Scan for the cell matching the given text and deliver its [X, Y] coordinate at center. 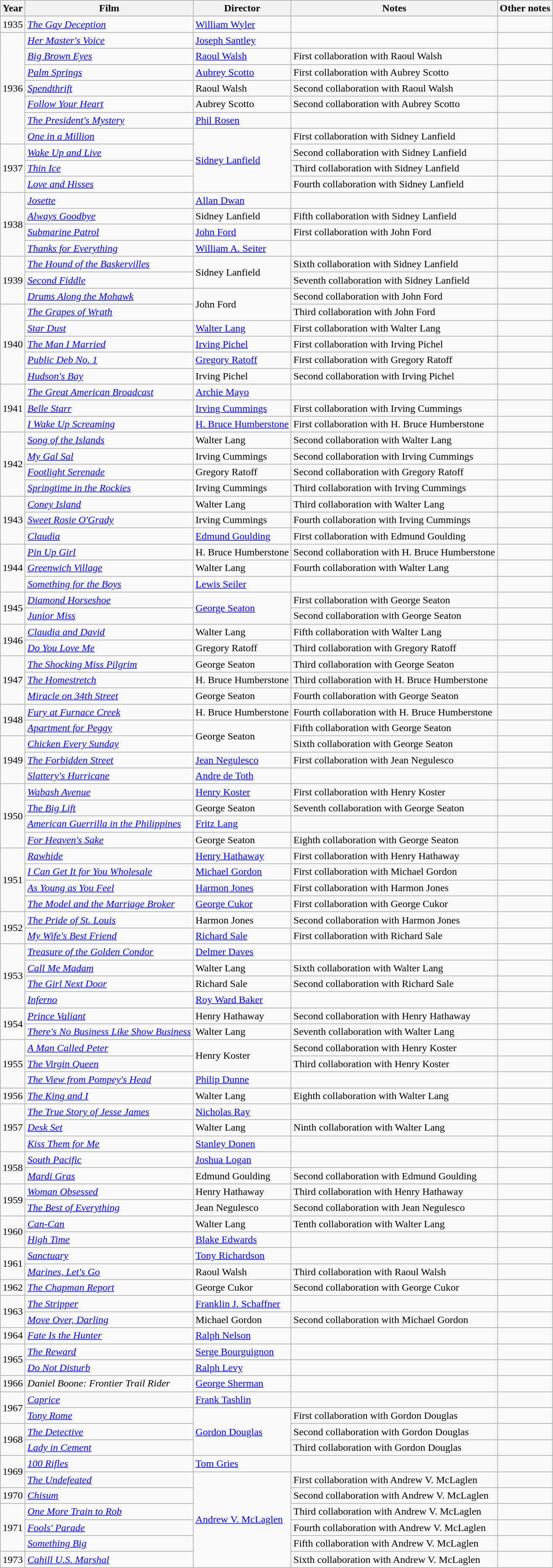
First collaboration with John Ford [394, 232]
Lady in Cement [109, 1447]
Tom Gries [242, 1463]
Fourth collaboration with H. Bruce Humberstone [394, 712]
Other notes [525, 8]
Junior Miss [109, 616]
The Virgin Queen [109, 1064]
First collaboration with George Seaton [394, 600]
Franklin J. Schaffner [242, 1304]
Second Fiddle [109, 280]
Chisum [109, 1496]
One More Train to Rob [109, 1512]
First collaboration with George Cukor [394, 904]
The Big Lift [109, 808]
Second collaboration with George Seaton [394, 616]
Big Brown Eyes [109, 56]
First collaboration with Gregory Ratoff [394, 360]
First collaboration with Sidney Lanfield [394, 136]
Fourth collaboration with Andrew V. McLaglen [394, 1528]
Tony Rome [109, 1415]
Wake Up and Live [109, 152]
I Wake Up Screaming [109, 424]
My Wife's Best Friend [109, 936]
1970 [13, 1496]
Marines, Let's Go [109, 1272]
First collaboration with Andrew V. McLaglen [394, 1479]
The Grapes of Wrath [109, 312]
1947 [13, 680]
The King and I [109, 1096]
As Young as You Feel [109, 888]
Can-Can [109, 1224]
Sanctuary [109, 1256]
The Forbidden Street [109, 760]
Sixth collaboration with Andrew V. McLaglen [394, 1560]
1965 [13, 1360]
Eighth collaboration with Walter Lang [394, 1096]
1943 [13, 520]
Coney Island [109, 504]
1941 [13, 408]
The Reward [109, 1352]
Film [109, 8]
Her Master's Voice [109, 40]
Hudson's Bay [109, 376]
Fifth collaboration with Andrew V. McLaglen [394, 1544]
My Gal Sal [109, 456]
Call Me Madam [109, 968]
Philip Dunne [242, 1080]
Move Over, Darling [109, 1320]
1938 [13, 224]
Fourth collaboration with Irving Cummings [394, 520]
The Gay Deception [109, 24]
1944 [13, 568]
Fourth collaboration with George Seaton [394, 696]
The President's Mystery [109, 120]
Third collaboration with Raoul Walsh [394, 1272]
Inferno [109, 1000]
1966 [13, 1384]
Prince Valiant [109, 1016]
Third collaboration with H. Bruce Humberstone [394, 680]
Something for the Boys [109, 584]
1946 [13, 640]
The True Story of Jesse James [109, 1112]
Treasure of the Golden Condor [109, 952]
Second collaboration with George Cukor [394, 1288]
Fools' Parade [109, 1528]
Third collaboration with Sidney Lanfield [394, 168]
Tenth collaboration with Walter Lang [394, 1224]
Do Not Disturb [109, 1368]
Sixth collaboration with Sidney Lanfield [394, 264]
1939 [13, 280]
Phil Rosen [242, 120]
Third collaboration with Irving Cummings [394, 488]
The Best of Everything [109, 1208]
A Man Called Peter [109, 1048]
Cahill U.S. Marshal [109, 1560]
Joshua Logan [242, 1160]
Drums Along the Mohawk [109, 296]
First collaboration with Richard Sale [394, 936]
Roy Ward Baker [242, 1000]
1957 [13, 1128]
1956 [13, 1096]
Eighth collaboration with George Seaton [394, 840]
Director [242, 8]
Tony Richardson [242, 1256]
1967 [13, 1408]
Second collaboration with Gregory Ratoff [394, 472]
1969 [13, 1471]
Claudia and David [109, 632]
Chicken Every Sunday [109, 744]
Gordon Douglas [242, 1431]
Fate Is the Hunter [109, 1336]
Joseph Santley [242, 40]
Slattery's Hurricane [109, 776]
Fifth collaboration with George Seaton [394, 728]
Love and Hisses [109, 184]
1935 [13, 24]
Spendthrift [109, 88]
Thin Ice [109, 168]
1951 [13, 880]
Seventh collaboration with Walter Lang [394, 1032]
William Wyler [242, 24]
1959 [13, 1200]
Serge Bourguignon [242, 1352]
Wabash Avenue [109, 792]
Fritz Lang [242, 824]
First collaboration with Michael Gordon [394, 872]
Notes [394, 8]
1971 [13, 1528]
First collaboration with Henry Hathaway [394, 856]
Submarine Patrol [109, 232]
Pin Up Girl [109, 552]
First collaboration with Irving Cummings [394, 408]
Second collaboration with Walter Lang [394, 440]
1968 [13, 1439]
Public Deb No. 1 [109, 360]
Song of the Islands [109, 440]
Second collaboration with Raoul Walsh [394, 88]
Claudia [109, 536]
Belle Starr [109, 408]
Footlight Serenade [109, 472]
100 Rifles [109, 1463]
First collaboration with Walter Lang [394, 328]
Seventh collaboration with Sidney Lanfield [394, 280]
The Girl Next Door [109, 984]
Andrew V. McLaglen [242, 1519]
Thanks for Everything [109, 248]
1960 [13, 1232]
Third collaboration with Gregory Ratoff [394, 648]
The Shocking Miss Pilgrim [109, 664]
1954 [13, 1024]
1953 [13, 976]
For Heaven's Sake [109, 840]
Second collaboration with Harmon Jones [394, 920]
Second collaboration with Aubrey Scotto [394, 104]
The Hound of the Baskervilles [109, 264]
The Chapman Report [109, 1288]
Second collaboration with Henry Koster [394, 1048]
Third collaboration with Andrew V. McLaglen [394, 1512]
Delmer Daves [242, 952]
1945 [13, 608]
High Time [109, 1240]
Always Goodbye [109, 216]
Miracle on 34th Street [109, 696]
Lewis Seiler [242, 584]
1936 [13, 88]
One in a Million [109, 136]
Ralph Nelson [242, 1336]
Second collaboration with Irving Cummings [394, 456]
1942 [13, 464]
Woman Obsessed [109, 1192]
Star Dust [109, 328]
1964 [13, 1336]
Diamond Horseshoe [109, 600]
Follow Your Heart [109, 104]
Second collaboration with Michael Gordon [394, 1320]
American Guerrilla in the Philippines [109, 824]
The View from Pompey's Head [109, 1080]
Frank Tashlin [242, 1400]
Second collaboration with Andrew V. McLaglen [394, 1496]
Sweet Rosie O'Grady [109, 520]
First collaboration with Edmund Goulding [394, 536]
The Undefeated [109, 1479]
First collaboration with H. Bruce Humberstone [394, 424]
First collaboration with Harmon Jones [394, 888]
William A. Seiter [242, 248]
Rawhide [109, 856]
1937 [13, 168]
There's No Business Like Show Business [109, 1032]
Kiss Them for Me [109, 1144]
I Can Get It for You Wholesale [109, 872]
First collaboration with Aubrey Scotto [394, 72]
Palm Springs [109, 72]
Second collaboration with John Ford [394, 296]
First collaboration with Raoul Walsh [394, 56]
Second collaboration with H. Bruce Humberstone [394, 552]
The Great American Broadcast [109, 392]
Apartment for Peggy [109, 728]
Third collaboration with Henry Koster [394, 1064]
Daniel Boone: Frontier Trail Rider [109, 1384]
1962 [13, 1288]
1973 [13, 1560]
South Pacific [109, 1160]
1948 [13, 720]
Andre de Toth [242, 776]
1961 [13, 1264]
First collaboration with Gordon Douglas [394, 1415]
First collaboration with Irving Pichel [394, 344]
Fourth collaboration with Sidney Lanfield [394, 184]
Third collaboration with Gordon Douglas [394, 1447]
Second collaboration with Richard Sale [394, 984]
Blake Edwards [242, 1240]
The Man I Married [109, 344]
George Sherman [242, 1384]
Sixth collaboration with Walter Lang [394, 968]
1955 [13, 1064]
Ralph Levy [242, 1368]
Second collaboration with Henry Hathaway [394, 1016]
Second collaboration with Edmund Goulding [394, 1176]
Second collaboration with Jean Negulesco [394, 1208]
Seventh collaboration with George Seaton [394, 808]
Nicholas Ray [242, 1112]
Greenwich Village [109, 568]
First collaboration with Henry Koster [394, 792]
Josette [109, 200]
1949 [13, 760]
The Stripper [109, 1304]
1952 [13, 928]
Ninth collaboration with Walter Lang [394, 1128]
Stanley Donen [242, 1144]
Mardi Gras [109, 1176]
Springtime in the Rockies [109, 488]
Third collaboration with Henry Hathaway [394, 1192]
Something Big [109, 1544]
Year [13, 8]
Do You Love Me [109, 648]
Caprice [109, 1400]
1940 [13, 344]
The Detective [109, 1431]
Third collaboration with John Ford [394, 312]
Second collaboration with Sidney Lanfield [394, 152]
Archie Mayo [242, 392]
Fury at Furnace Creek [109, 712]
First collaboration with Jean Negulesco [394, 760]
Desk Set [109, 1128]
Fifth collaboration with Walter Lang [394, 632]
The Model and the Marriage Broker [109, 904]
1963 [13, 1312]
Fourth collaboration with Walter Lang [394, 568]
Sixth collaboration with George Seaton [394, 744]
Third collaboration with Walter Lang [394, 504]
Second collaboration with Gordon Douglas [394, 1431]
The Homestretch [109, 680]
The Pride of St. Louis [109, 920]
Third collaboration with George Seaton [394, 664]
Fifth collaboration with Sidney Lanfield [394, 216]
1950 [13, 816]
1958 [13, 1168]
Allan Dwan [242, 200]
Second collaboration with Irving Pichel [394, 376]
